Scan for the cell matching the given text and deliver its [x, y] coordinate at center. 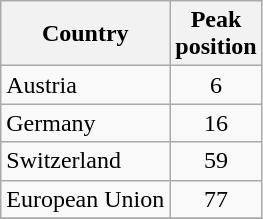
Switzerland [86, 161]
59 [216, 161]
16 [216, 123]
Country [86, 34]
Austria [86, 85]
Germany [86, 123]
6 [216, 85]
Peakposition [216, 34]
77 [216, 199]
European Union [86, 199]
